Search for the cell housing the specified text and yield its (X, Y) center coordinate. 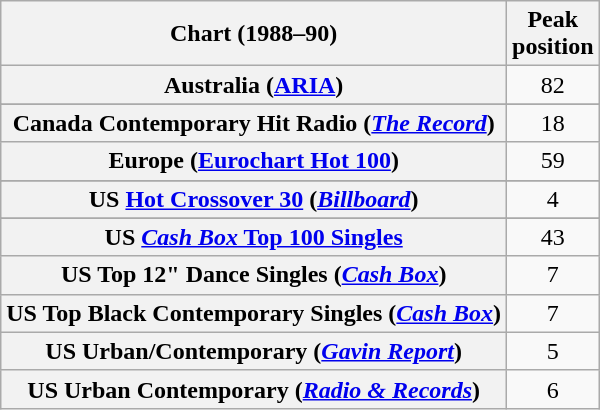
Canada Contemporary Hit Radio (The Record) (254, 123)
Europe (Eurochart Hot 100) (254, 161)
US Top Black Contemporary Singles (Cash Box) (254, 313)
5 (553, 351)
US Top 12" Dance Singles (Cash Box) (254, 275)
6 (553, 389)
82 (553, 85)
US Urban/Contemporary (Gavin Report) (254, 351)
43 (553, 237)
US Hot Crossover 30 (Billboard) (254, 199)
4 (553, 199)
Australia (ARIA) (254, 85)
59 (553, 161)
Peakposition (553, 34)
US Cash Box Top 100 Singles (254, 237)
18 (553, 123)
Chart (1988–90) (254, 34)
US Urban Contemporary (Radio & Records) (254, 389)
